From the cell containing the given text, extract its center point as (x, y) coordinate. 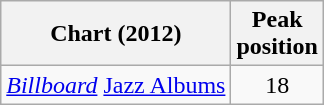
Peakposition (277, 34)
18 (277, 85)
Billboard Jazz Albums (116, 85)
Chart (2012) (116, 34)
